Locate the cell with the specified text and output its (X, Y) center coordinate. 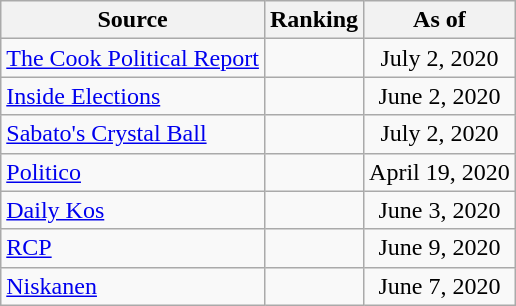
Sabato's Crystal Ball (133, 134)
As of (440, 20)
April 19, 2020 (440, 172)
The Cook Political Report (133, 58)
June 7, 2020 (440, 286)
Niskanen (133, 286)
Source (133, 20)
RCP (133, 248)
Politico (133, 172)
June 2, 2020 (440, 96)
June 3, 2020 (440, 210)
Ranking (314, 20)
June 9, 2020 (440, 248)
Daily Kos (133, 210)
Inside Elections (133, 96)
